Return [x, y] of the center of cell containing provided text 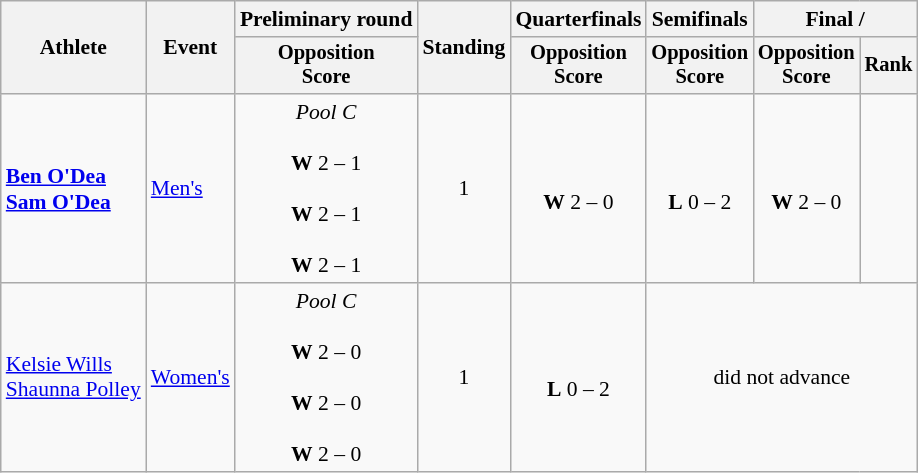
Final / [835, 19]
Men's [190, 188]
Standing [464, 48]
Athlete [74, 48]
Ben O'DeaSam O'Dea [74, 188]
Rank [889, 66]
Kelsie WillsShaunna Polley [74, 378]
Semifinals [700, 19]
Preliminary round [326, 19]
Pool CW 2 – 1W 2 – 1W 2 – 1 [326, 188]
Women's [190, 378]
Event [190, 48]
Pool CW 2 – 0W 2 – 0W 2 – 0 [326, 378]
did not advance [782, 378]
Quarterfinals [578, 19]
